Locate the cell with the specified text and output its (x, y) center coordinate. 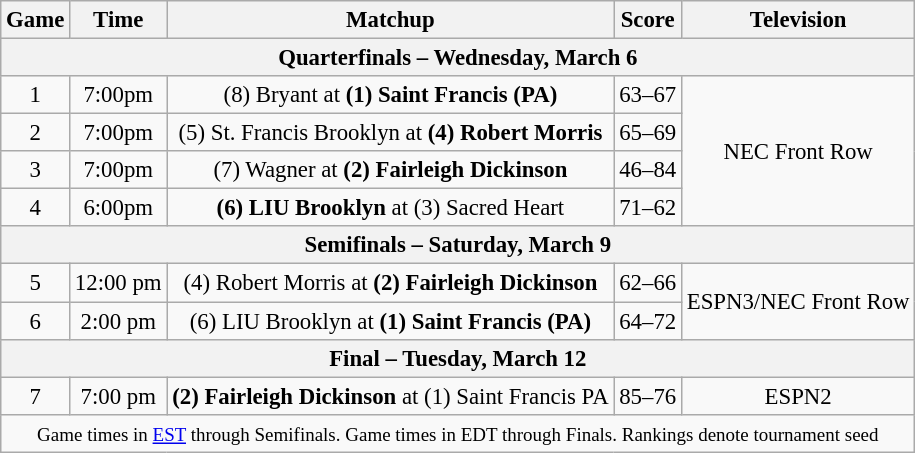
Final – Tuesday, March 12 (458, 358)
ESPN3/NEC Front Row (798, 302)
1 (36, 95)
Matchup (390, 20)
6:00pm (118, 208)
(5) St. Francis Brooklyn at (4) Robert Morris (390, 133)
71–62 (648, 208)
Score (648, 20)
Television (798, 20)
7 (36, 396)
Quarterfinals – Wednesday, March 6 (458, 58)
(4) Robert Morris at (2) Fairleigh Dickinson (390, 283)
Game times in EST through Semifinals. Game times in EDT through Finals. Rankings denote tournament seed (458, 433)
ESPN2 (798, 396)
12:00 pm (118, 283)
64–72 (648, 321)
85–76 (648, 396)
NEC Front Row (798, 151)
2:00 pm (118, 321)
7:00 pm (118, 396)
Time (118, 20)
Game (36, 20)
(6) LIU Brooklyn at (3) Sacred Heart (390, 208)
3 (36, 170)
(7) Wagner at (2) Fairleigh Dickinson (390, 170)
4 (36, 208)
63–67 (648, 95)
6 (36, 321)
62–66 (648, 283)
(6) LIU Brooklyn at (1) Saint Francis (PA) (390, 321)
2 (36, 133)
65–69 (648, 133)
(8) Bryant at (1) Saint Francis (PA) (390, 95)
Semifinals – Saturday, March 9 (458, 245)
5 (36, 283)
(2) Fairleigh Dickinson at (1) Saint Francis PA (390, 396)
46–84 (648, 170)
